Find where the given text appears and provide that cell's center as [x, y] coordinate. 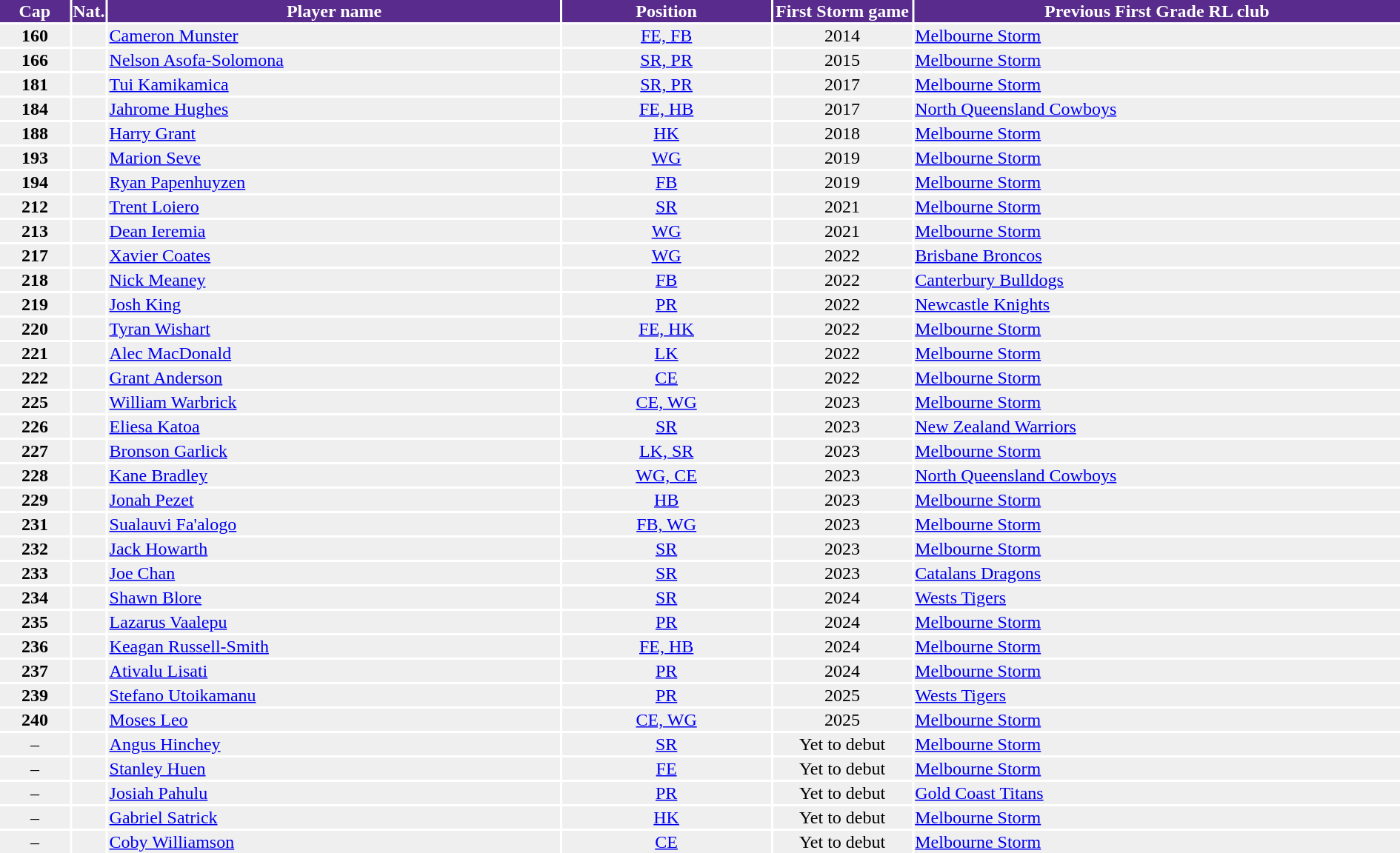
Angus Hinchey [334, 744]
Tyran Wishart [334, 329]
233 [35, 573]
Trent Loiero [334, 207]
Josh King [334, 304]
237 [35, 671]
Cap [35, 11]
193 [35, 158]
New Zealand Warriors [1157, 426]
2018 [842, 133]
222 [35, 378]
219 [35, 304]
Player name [334, 11]
Nelson Asofa-Solomona [334, 60]
Bronson Garlick [334, 451]
232 [35, 549]
Shawn Blore [334, 598]
239 [35, 695]
First Storm game [842, 11]
Canterbury Bulldogs [1157, 280]
Gold Coast Titans [1157, 793]
2014 [842, 36]
Tui Kamikamica [334, 84]
229 [35, 500]
240 [35, 720]
Harry Grant [334, 133]
Stefano Utoikamanu [334, 695]
212 [35, 207]
Joe Chan [334, 573]
Lazarus Vaalepu [334, 622]
166 [35, 60]
Catalans Dragons [1157, 573]
WG, CE [667, 475]
Kane Bradley [334, 475]
188 [35, 133]
LK [667, 353]
Grant Anderson [334, 378]
Marion Seve [334, 158]
FE, HK [667, 329]
Eliesa Katoa [334, 426]
Stanley Huen [334, 769]
Previous First Grade RL club [1157, 11]
Jack Howarth [334, 549]
Xavier Coates [334, 255]
HB [667, 500]
227 [35, 451]
Dean Ieremia [334, 231]
235 [35, 622]
Jonah Pezet [334, 500]
Keagan Russell-Smith [334, 646]
Coby Williamson [334, 842]
234 [35, 598]
225 [35, 402]
Sualauvi Fa'alogo [334, 524]
William Warbrick [334, 402]
231 [35, 524]
217 [35, 255]
236 [35, 646]
213 [35, 231]
194 [35, 182]
Newcastle Knights [1157, 304]
220 [35, 329]
Position [667, 11]
FE, FB [667, 36]
160 [35, 36]
Nick Meaney [334, 280]
LK, SR [667, 451]
Alec MacDonald [334, 353]
Josiah Pahulu [334, 793]
Cameron Munster [334, 36]
FB, WG [667, 524]
Ativalu Lisati [334, 671]
FE [667, 769]
228 [35, 475]
Nat. [89, 11]
218 [35, 280]
Jahrome Hughes [334, 109]
2015 [842, 60]
Gabriel Satrick [334, 817]
Ryan Papenhuyzen [334, 182]
184 [35, 109]
226 [35, 426]
181 [35, 84]
Moses Leo [334, 720]
Brisbane Broncos [1157, 255]
221 [35, 353]
